Scan for the cell matching the given text and deliver its [X, Y] coordinate at center. 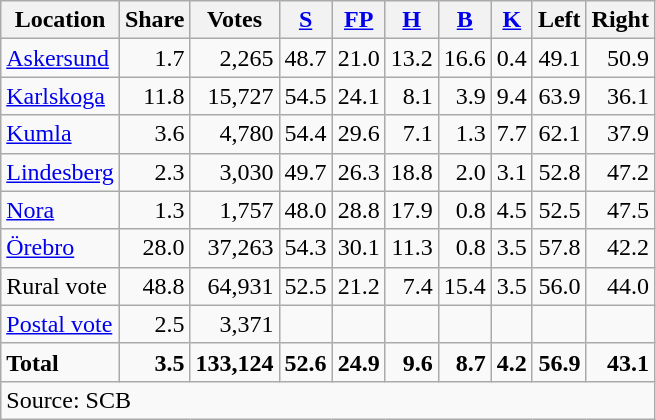
B [464, 20]
Left [559, 20]
Share [154, 20]
16.6 [464, 58]
21.2 [358, 286]
Total [60, 362]
57.8 [559, 248]
37.9 [620, 134]
56.0 [559, 286]
S [306, 20]
49.7 [306, 172]
3,030 [234, 172]
Postal vote [60, 324]
28.8 [358, 210]
7.4 [412, 286]
50.9 [620, 58]
7.1 [412, 134]
Right [620, 20]
0.4 [512, 58]
29.6 [358, 134]
36.1 [620, 96]
47.5 [620, 210]
47.2 [620, 172]
1,757 [234, 210]
3,371 [234, 324]
13.2 [412, 58]
Karlskoga [60, 96]
H [412, 20]
24.9 [358, 362]
48.7 [306, 58]
7.7 [512, 134]
17.9 [412, 210]
3.9 [464, 96]
4,780 [234, 134]
48.0 [306, 210]
43.1 [620, 362]
Askersund [60, 58]
4.5 [512, 210]
48.8 [154, 286]
4.2 [512, 362]
54.3 [306, 248]
K [512, 20]
Kumla [60, 134]
44.0 [620, 286]
133,124 [234, 362]
52.8 [559, 172]
1.7 [154, 58]
11.3 [412, 248]
Örebro [60, 248]
2.3 [154, 172]
8.1 [412, 96]
8.7 [464, 362]
15,727 [234, 96]
49.1 [559, 58]
2.5 [154, 324]
Nora [60, 210]
64,931 [234, 286]
54.4 [306, 134]
Votes [234, 20]
30.1 [358, 248]
18.8 [412, 172]
56.9 [559, 362]
11.8 [154, 96]
63.9 [559, 96]
Lindesberg [60, 172]
54.5 [306, 96]
21.0 [358, 58]
Source: SCB [328, 400]
15.4 [464, 286]
Location [60, 20]
2,265 [234, 58]
3.1 [512, 172]
37,263 [234, 248]
Rural vote [60, 286]
FP [358, 20]
2.0 [464, 172]
9.6 [412, 362]
52.6 [306, 362]
24.1 [358, 96]
62.1 [559, 134]
28.0 [154, 248]
3.6 [154, 134]
42.2 [620, 248]
26.3 [358, 172]
9.4 [512, 96]
